Find where the given text appears and provide that cell's center as [x, y] coordinate. 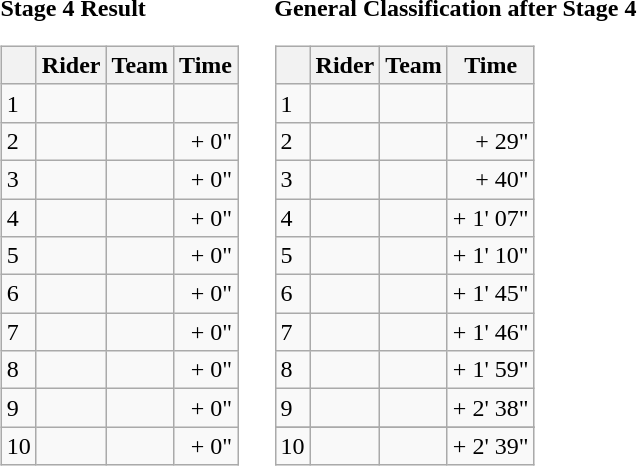
+ 40" [490, 179]
+ 1' 10" [490, 256]
+ 2' 39" [490, 446]
+ 29" [490, 141]
+ 1' 07" [490, 217]
+ 1' 46" [490, 332]
+ 1' 45" [490, 294]
+ 1' 59" [490, 370]
+ 2' 38" [490, 408]
